Return [X, Y] of the center of cell containing provided text 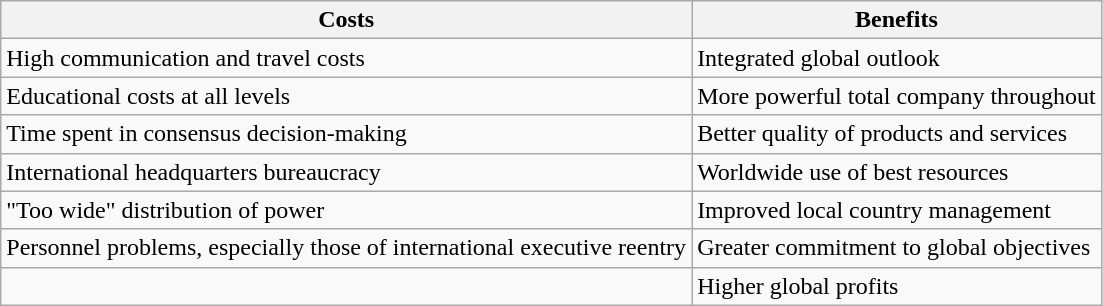
Greater commitment to global objectives [897, 248]
High communication and travel costs [346, 58]
Costs [346, 20]
Integrated global outlook [897, 58]
Higher global profits [897, 286]
Personnel problems, especially those of international executive reentry [346, 248]
Benefits [897, 20]
Time spent in consensus decision-making [346, 134]
Worldwide use of best resources [897, 172]
Educational costs at all levels [346, 96]
Better quality of products and services [897, 134]
More powerful total company throughout [897, 96]
"Too wide" distribution of power [346, 210]
International headquarters bureaucracy [346, 172]
Improved local country management [897, 210]
